Scan for the cell matching the given text and deliver its (X, Y) coordinate at center. 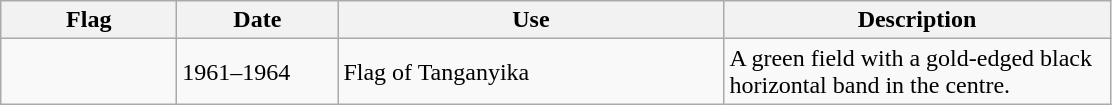
1961–1964 (258, 72)
Date (258, 20)
Use (531, 20)
A green field with a gold-edged black horizontal band in the centre. (917, 72)
Flag (89, 20)
Description (917, 20)
Flag of Tanganyika (531, 72)
